Output the [x, y] coordinate of the center of the cell containing the given text.  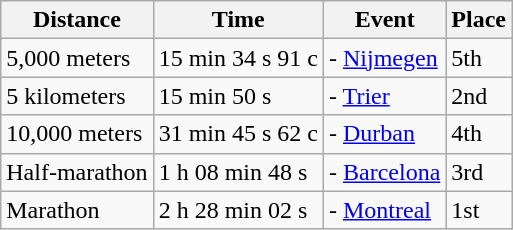
- Durban [384, 134]
Half-marathon [77, 172]
5 kilometers [77, 96]
15 min 50 s [238, 96]
31 min 45 s 62 c [238, 134]
5th [479, 58]
Event [384, 20]
3rd [479, 172]
2nd [479, 96]
1 h 08 min 48 s [238, 172]
- Montreal [384, 210]
Marathon [77, 210]
Distance [77, 20]
4th [479, 134]
- Barcelona [384, 172]
Time [238, 20]
1st [479, 210]
- Trier [384, 96]
- Nijmegen [384, 58]
10,000 meters [77, 134]
15 min 34 s 91 c [238, 58]
5,000 meters [77, 58]
2 h 28 min 02 s [238, 210]
Place [479, 20]
